Return the (X, Y) coordinate for the center point of the cell that contains the specified text.  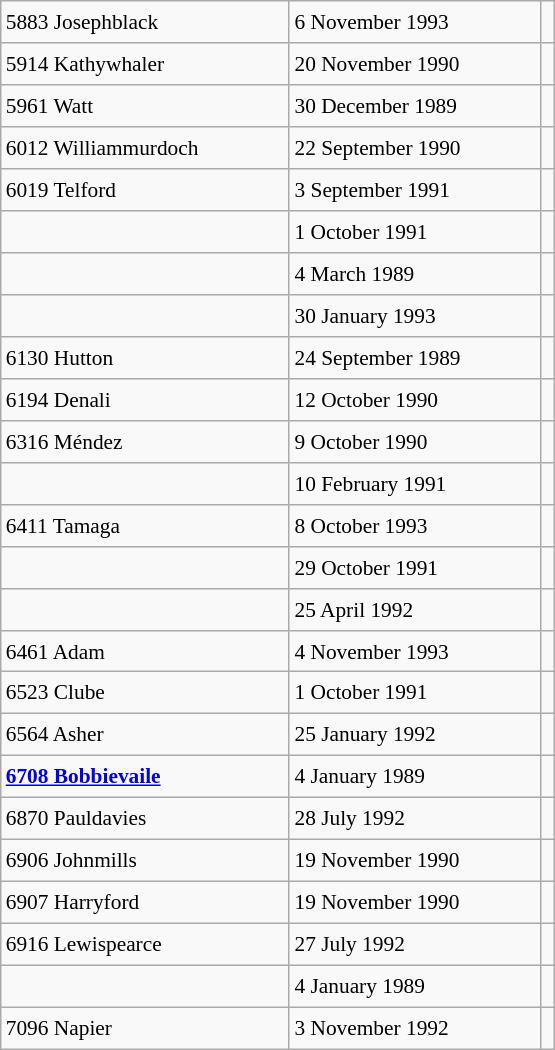
30 December 1989 (414, 106)
25 April 1992 (414, 609)
5883 Josephblack (146, 22)
5914 Kathywhaler (146, 64)
8 October 1993 (414, 525)
9 October 1990 (414, 441)
6916 Lewispearce (146, 945)
6870 Pauldavies (146, 819)
6194 Denali (146, 399)
22 September 1990 (414, 148)
7096 Napier (146, 1028)
6523 Clube (146, 693)
6708 Bobbievaile (146, 777)
3 November 1992 (414, 1028)
3 September 1991 (414, 190)
4 November 1993 (414, 651)
6 November 1993 (414, 22)
6130 Hutton (146, 358)
27 July 1992 (414, 945)
6907 Harryford (146, 903)
6564 Asher (146, 735)
28 July 1992 (414, 819)
6461 Adam (146, 651)
5961 Watt (146, 106)
6019 Telford (146, 190)
6906 Johnmills (146, 861)
6411 Tamaga (146, 525)
6316 Méndez (146, 441)
10 February 1991 (414, 483)
24 September 1989 (414, 358)
4 March 1989 (414, 274)
20 November 1990 (414, 64)
6012 Williammurdoch (146, 148)
25 January 1992 (414, 735)
29 October 1991 (414, 567)
30 January 1993 (414, 316)
12 October 1990 (414, 399)
